Search for the cell housing the specified text and yield its (x, y) center coordinate. 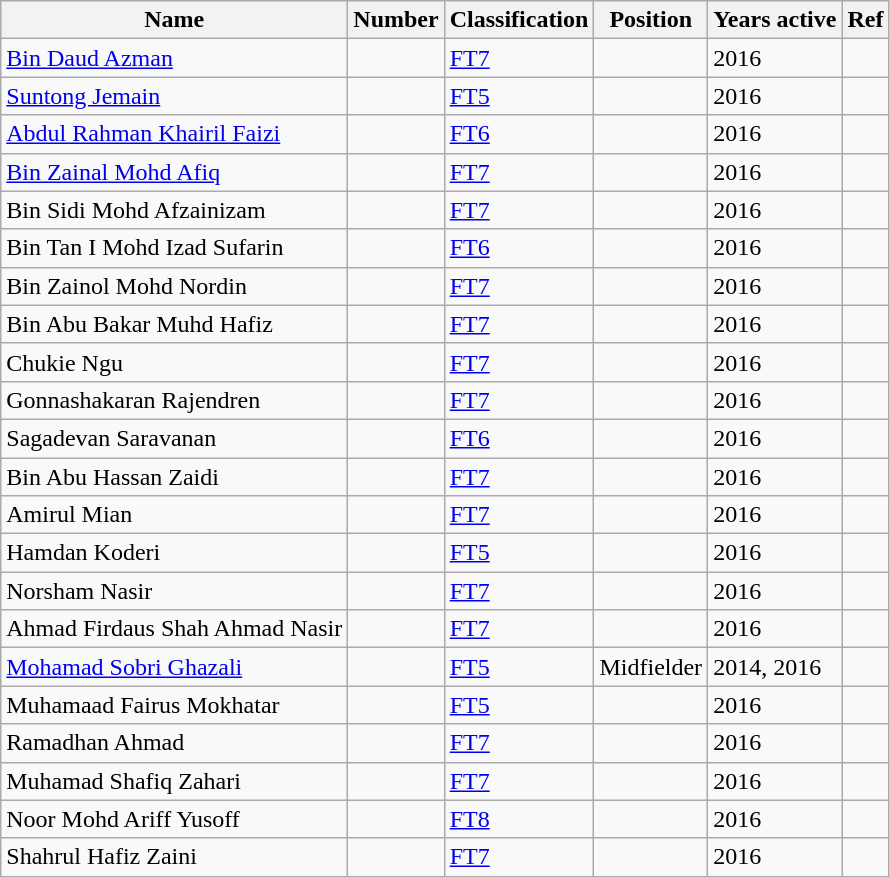
Amirul Mian (174, 515)
Bin Daud Azman (174, 58)
Chukie Ngu (174, 362)
Hamdan Koderi (174, 553)
FT8 (519, 819)
Classification (519, 20)
Noor Mohd Ariff Yusoff (174, 819)
Midfielder (651, 667)
Bin Tan I Mohd Izad Sufarin (174, 248)
Bin Zainol Mohd Nordin (174, 286)
2014, 2016 (775, 667)
Ref (866, 20)
Bin Sidi Mohd Afzainizam (174, 210)
Bin Abu Bakar Muhd Hafiz (174, 324)
Gonnashakaran Rajendren (174, 400)
Muhamad Shafiq Zahari (174, 781)
Bin Zainal Mohd Afiq (174, 172)
Shahrul Hafiz Zaini (174, 857)
Ahmad Firdaus Shah Ahmad Nasir (174, 629)
Muhamaad Fairus Mokhatar (174, 705)
Position (651, 20)
Years active (775, 20)
Norsham Nasir (174, 591)
Number (396, 20)
Abdul Rahman Khairil Faizi (174, 134)
Sagadevan Saravanan (174, 438)
Mohamad Sobri Ghazali (174, 667)
Ramadhan Ahmad (174, 743)
Bin Abu Hassan Zaidi (174, 477)
Name (174, 20)
Suntong Jemain (174, 96)
